Search for the cell housing the specified text and yield its [x, y] center coordinate. 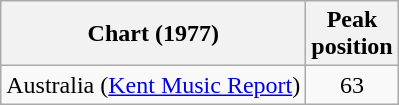
63 [352, 85]
Chart (1977) [154, 34]
Peakposition [352, 34]
Australia (Kent Music Report) [154, 85]
